Pinpoint the cell where the given text exists, returning its (x, y) midpoint coordinate. 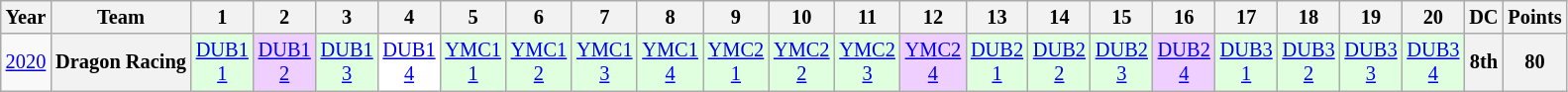
YMC11 (472, 62)
YMC24 (933, 62)
DUB32 (1309, 62)
4 (410, 17)
YMC23 (867, 62)
19 (1371, 17)
5 (472, 17)
DUB22 (1060, 62)
DUB13 (347, 62)
14 (1060, 17)
DUB34 (1432, 62)
DUB21 (996, 62)
DUB23 (1121, 62)
Points (1534, 17)
12 (933, 17)
DUB33 (1371, 62)
8 (670, 17)
DC (1484, 17)
13 (996, 17)
YMC13 (604, 62)
DUB24 (1185, 62)
80 (1534, 62)
YMC14 (670, 62)
DUB11 (222, 62)
DUB12 (285, 62)
9 (736, 17)
16 (1185, 17)
1 (222, 17)
Year (26, 17)
20 (1432, 17)
YMC12 (539, 62)
8th (1484, 62)
YMC22 (801, 62)
17 (1246, 17)
DUB14 (410, 62)
Dragon Racing (121, 62)
Team (121, 17)
2 (285, 17)
DUB31 (1246, 62)
YMC21 (736, 62)
3 (347, 17)
7 (604, 17)
15 (1121, 17)
6 (539, 17)
2020 (26, 62)
10 (801, 17)
18 (1309, 17)
11 (867, 17)
